Provide the (x, y) coordinate of the cell's center where the given text is located.  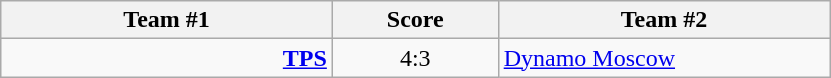
TPS (167, 58)
Dynamo Moscow (664, 58)
Team #2 (664, 20)
Score (415, 20)
Team #1 (167, 20)
4:3 (415, 58)
